Locate the cell with the specified text and output its (X, Y) center coordinate. 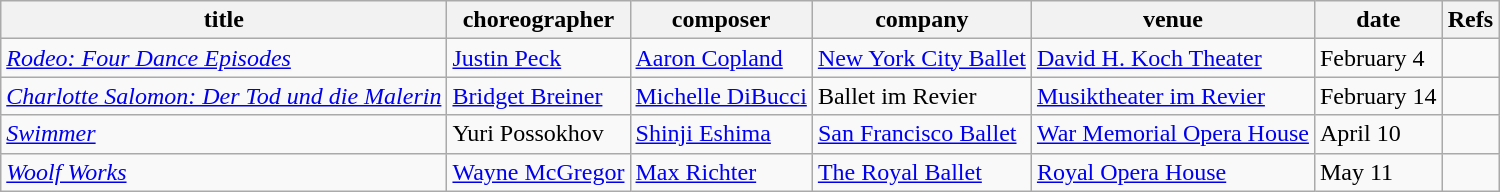
David H. Koch Theater (1172, 58)
The Royal Ballet (922, 172)
April 10 (1378, 134)
February 4 (1378, 58)
Rodeo: Four Dance Episodes (224, 58)
Michelle DiBucci (721, 96)
Royal Opera House (1172, 172)
choreographer (538, 20)
Shinji Eshima (721, 134)
New York City Ballet (922, 58)
Ballet im Revier (922, 96)
Bridget Breiner (538, 96)
Wayne McGregor (538, 172)
Musiktheater im Revier (1172, 96)
War Memorial Opera House (1172, 134)
May 11 (1378, 172)
February 14 (1378, 96)
San Francisco Ballet (922, 134)
Yuri Possokhov (538, 134)
Max Richter (721, 172)
company (922, 20)
title (224, 20)
Woolf Works (224, 172)
Charlotte Salomon: Der Tod und die Malerin (224, 96)
Aaron Copland (721, 58)
composer (721, 20)
Justin Peck (538, 58)
Swimmer (224, 134)
date (1378, 20)
Refs (1470, 20)
venue (1172, 20)
